Return the [x, y] coordinate for the center point of the cell that contains the specified text.  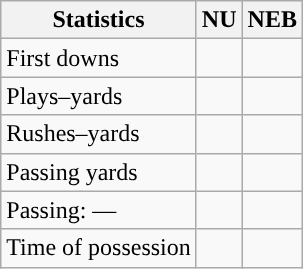
NEB [272, 20]
Plays–yards [99, 96]
NU [219, 20]
Passing: –– [99, 210]
Statistics [99, 20]
Passing yards [99, 172]
Time of possession [99, 248]
Rushes–yards [99, 134]
First downs [99, 58]
